Identify which cell holds the provided text, then report its (X, Y) central coordinate. 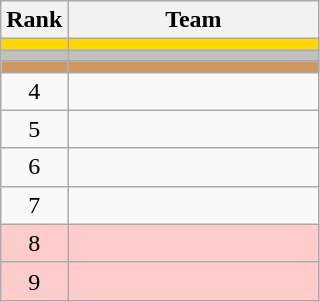
7 (34, 205)
6 (34, 167)
4 (34, 91)
8 (34, 243)
9 (34, 281)
Team (194, 20)
5 (34, 129)
Rank (34, 20)
